From the cell containing the given text, extract its center point as (x, y) coordinate. 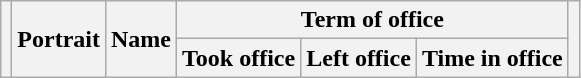
Took office (239, 58)
Name (140, 39)
Portrait (59, 39)
Term of office (373, 20)
Time in office (492, 58)
Left office (359, 58)
